Scan for the cell matching the given text and deliver its (x, y) coordinate at center. 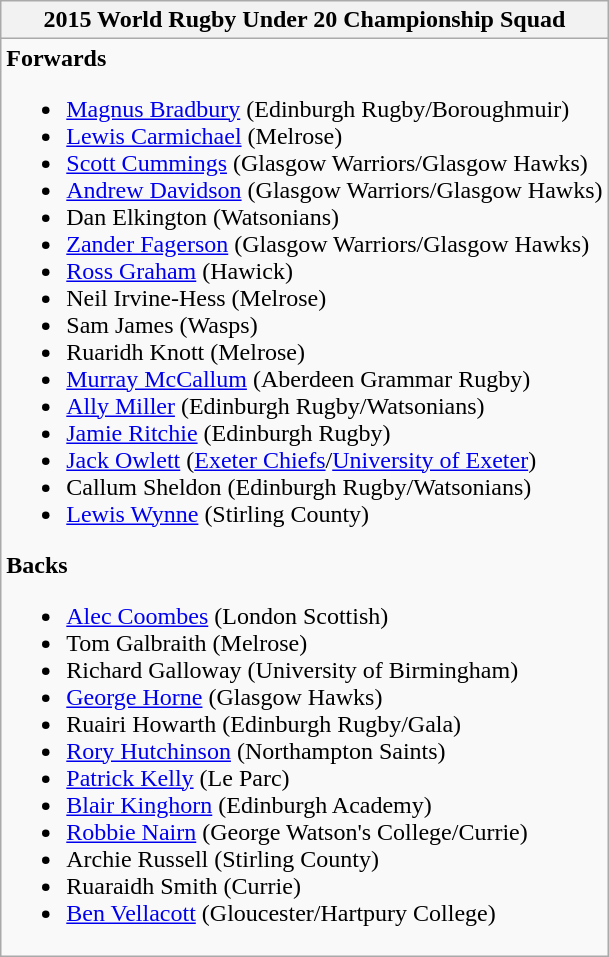
2015 World Rugby Under 20 Championship Squad (304, 20)
